Search for the cell housing the specified text and yield its [X, Y] center coordinate. 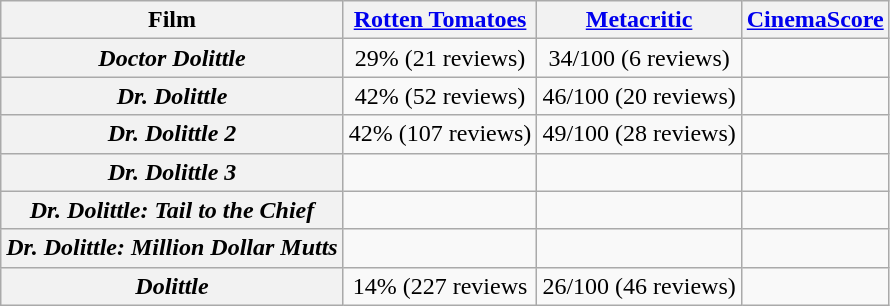
Doctor Dolittle [172, 58]
Rotten Tomatoes [440, 20]
14% (227 reviews [440, 286]
42% (107 reviews) [440, 134]
Dr. Dolittle: Million Dollar Mutts [172, 248]
Dolittle [172, 286]
Metacritic [639, 20]
Dr. Dolittle [172, 96]
34/100 (6 reviews) [639, 58]
CinemaScore [815, 20]
26/100 (46 reviews) [639, 286]
49/100 (28 reviews) [639, 134]
46/100 (20 reviews) [639, 96]
Dr. Dolittle 3 [172, 172]
Film [172, 20]
Dr. Dolittle 2 [172, 134]
42% (52 reviews) [440, 96]
29% (21 reviews) [440, 58]
Dr. Dolittle: Tail to the Chief [172, 210]
